Output the (X, Y) coordinate of the center of the cell containing the given text.  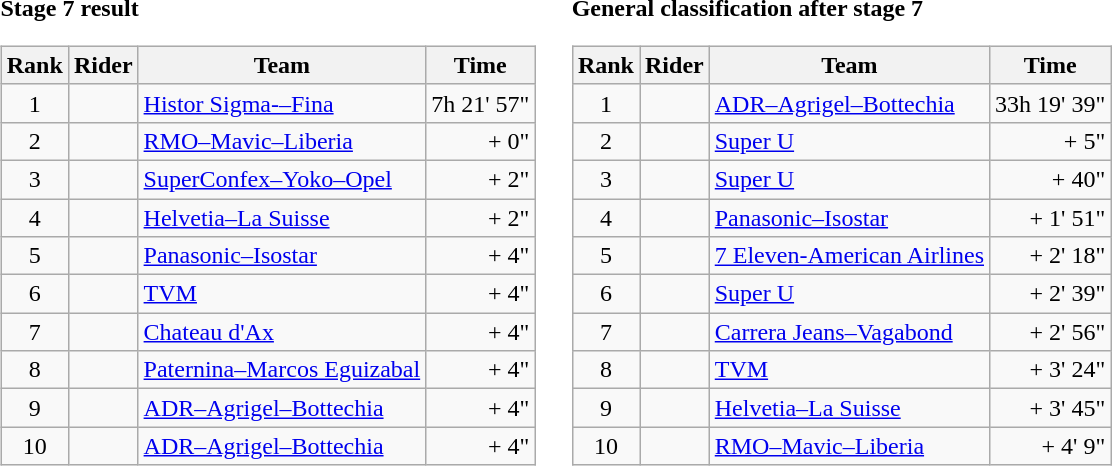
+ 4' 9" (1050, 446)
+ 0" (480, 141)
SuperConfex–Yoko–Opel (282, 179)
+ 40" (1050, 179)
Carrera Jeans–Vagabond (849, 332)
+ 2' 56" (1050, 332)
+ 2' 39" (1050, 294)
+ 1' 51" (1050, 217)
+ 3' 45" (1050, 408)
Paternina–Marcos Eguizabal (282, 370)
Histor Sigma-–Fina (282, 103)
+ 3' 24" (1050, 370)
+ 5" (1050, 141)
7 Eleven-American Airlines (849, 256)
7h 21' 57" (480, 103)
Chateau d'Ax (282, 332)
33h 19' 39" (1050, 103)
+ 2' 18" (1050, 256)
